Detect which cell encompasses the target text, then output its [X, Y] center coordinate. 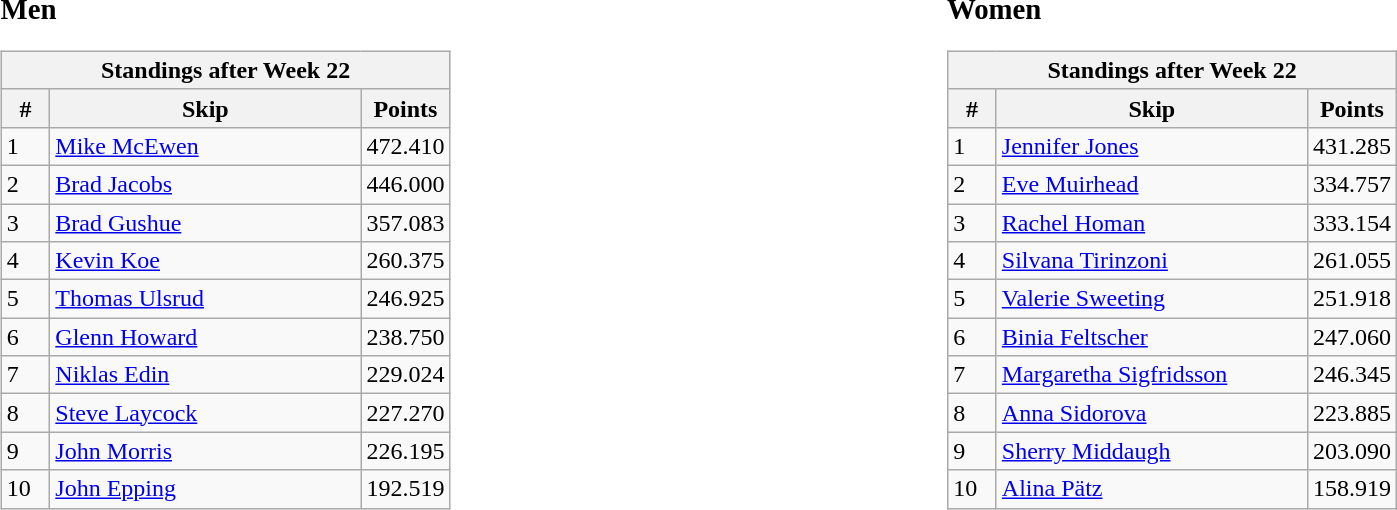
334.757 [1352, 184]
Brad Jacobs [206, 184]
431.285 [1352, 146]
246.925 [406, 299]
333.154 [1352, 223]
472.410 [406, 146]
260.375 [406, 261]
Glenn Howard [206, 337]
Sherry Middaugh [1152, 451]
446.000 [406, 184]
158.919 [1352, 489]
203.090 [1352, 451]
Kevin Koe [206, 261]
357.083 [406, 223]
Valerie Sweeting [1152, 299]
227.270 [406, 413]
Alina Pätz [1152, 489]
Steve Laycock [206, 413]
251.918 [1352, 299]
Niklas Edin [206, 375]
John Morris [206, 451]
229.024 [406, 375]
John Epping [206, 489]
Mike McEwen [206, 146]
Silvana Tirinzoni [1152, 261]
Brad Gushue [206, 223]
Thomas Ulsrud [206, 299]
Jennifer Jones [1152, 146]
192.519 [406, 489]
Eve Muirhead [1152, 184]
Margaretha Sigfridsson [1152, 375]
246.345 [1352, 375]
Binia Feltscher [1152, 337]
Anna Sidorova [1152, 413]
223.885 [1352, 413]
226.195 [406, 451]
247.060 [1352, 337]
261.055 [1352, 261]
238.750 [406, 337]
Rachel Homan [1152, 223]
